Detect which cell encompasses the target text, then output its (X, Y) center coordinate. 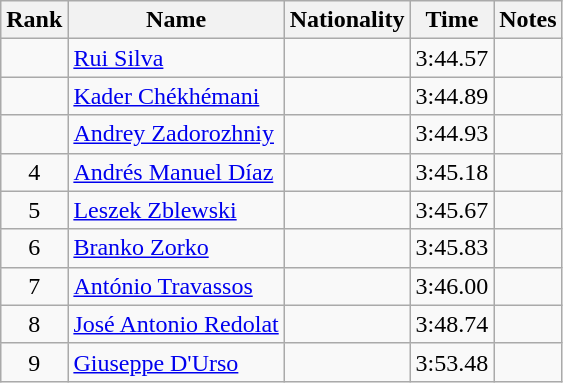
Rui Silva (176, 58)
Leszek Zblewski (176, 210)
3:44.57 (452, 58)
3:48.74 (452, 324)
3:46.00 (452, 286)
6 (34, 248)
8 (34, 324)
Andrey Zadorozhniy (176, 134)
Andrés Manuel Díaz (176, 172)
3:44.89 (452, 96)
3:45.67 (452, 210)
5 (34, 210)
Time (452, 20)
José Antonio Redolat (176, 324)
Branko Zorko (176, 248)
Nationality (347, 20)
Rank (34, 20)
9 (34, 362)
Notes (528, 20)
António Travassos (176, 286)
Name (176, 20)
4 (34, 172)
3:45.83 (452, 248)
3:45.18 (452, 172)
Kader Chékhémani (176, 96)
7 (34, 286)
3:53.48 (452, 362)
Giuseppe D'Urso (176, 362)
3:44.93 (452, 134)
